Search for the cell housing the specified text and yield its [X, Y] center coordinate. 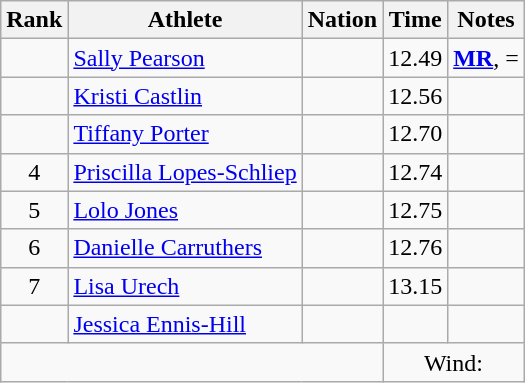
Lolo Jones [185, 210]
6 [34, 248]
12.49 [416, 58]
Time [416, 20]
4 [34, 172]
Kristi Castlin [185, 96]
Notes [486, 20]
Athlete [185, 20]
7 [34, 286]
Wind: [454, 362]
5 [34, 210]
12.56 [416, 96]
Priscilla Lopes-Schliep [185, 172]
Nation [342, 20]
12.75 [416, 210]
MR, = [486, 58]
Tiffany Porter [185, 134]
12.70 [416, 134]
12.74 [416, 172]
13.15 [416, 286]
12.76 [416, 248]
Danielle Carruthers [185, 248]
Rank [34, 20]
Sally Pearson [185, 58]
Lisa Urech [185, 286]
Jessica Ennis-Hill [185, 324]
